Return the [X, Y] coordinate for the center point of the cell that contains the specified text.  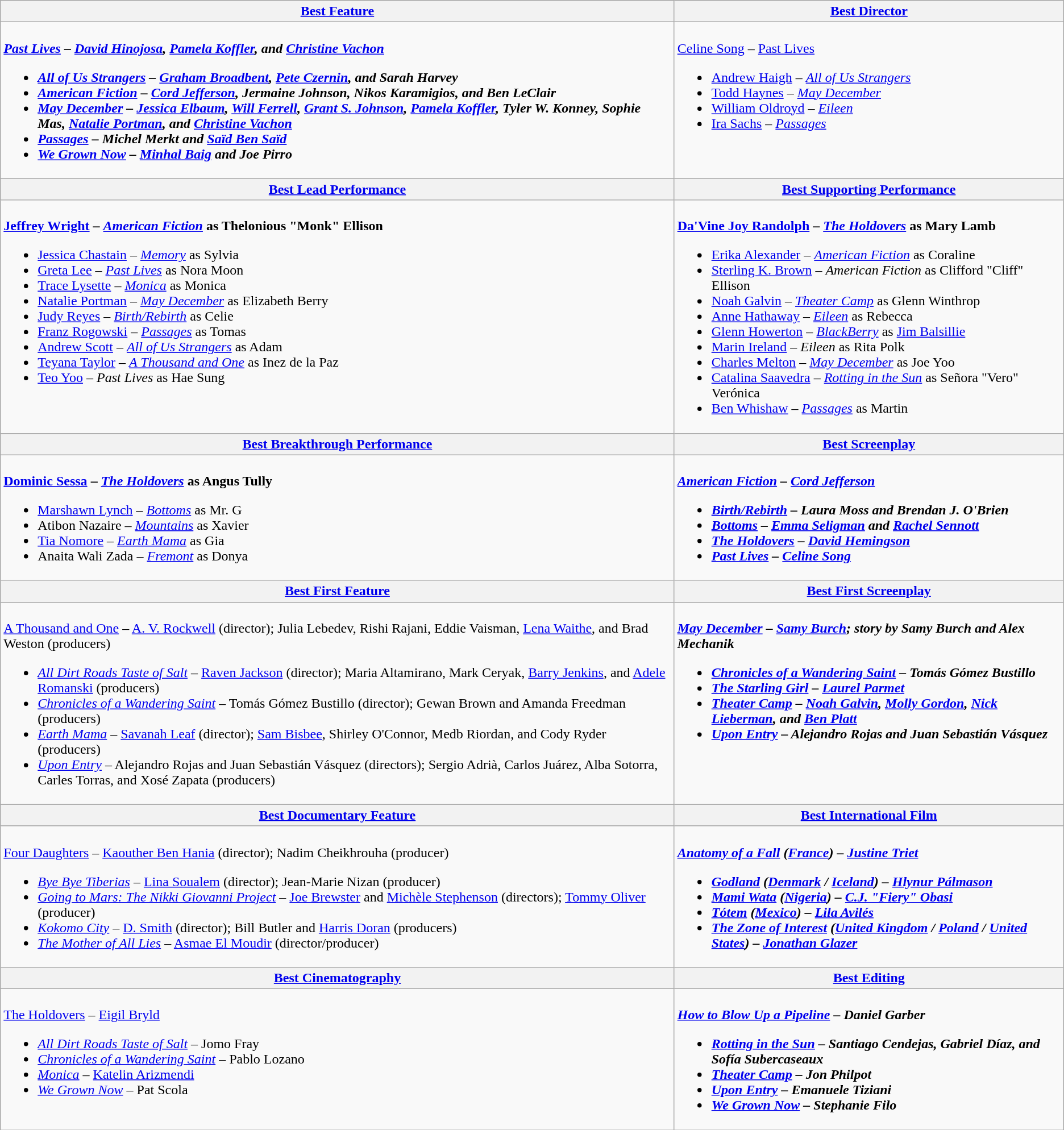
Best International Film [868, 815]
Celine Song – Past LivesAndrew Haigh – All of Us StrangersTodd Haynes – May DecemberWilliam Oldroyd – EileenIra Sachs – Passages [868, 100]
Best Documentary Feature [338, 815]
Best Breakthrough Performance [338, 444]
Best Editing [868, 978]
Best Screenplay [868, 444]
Best Feature [338, 11]
Best Supporting Performance [868, 189]
Best First Feature [338, 591]
Best Lead Performance [338, 189]
Best Director [868, 11]
Best First Screenplay [868, 591]
Best Cinematography [338, 978]
